Search for the cell housing the specified text and yield its [x, y] center coordinate. 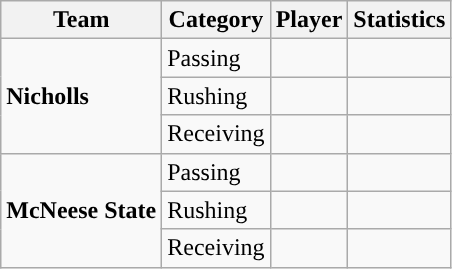
Nicholls [82, 96]
Team [82, 20]
McNeese State [82, 210]
Player [309, 20]
Category [216, 20]
Statistics [400, 20]
